Pinpoint the cell where the given text exists, returning its [X, Y] midpoint coordinate. 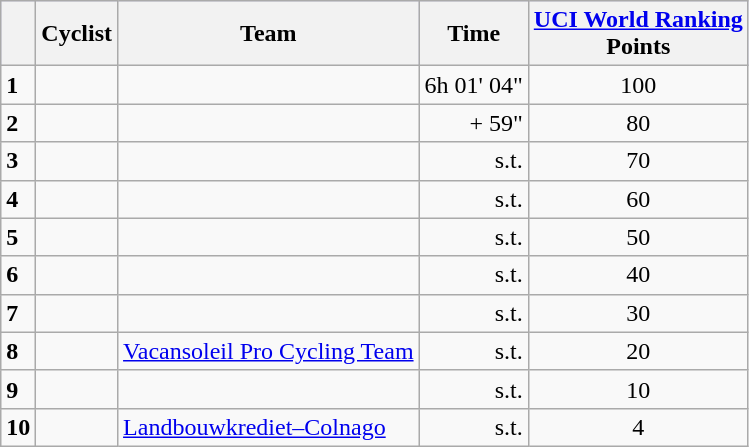
2 [18, 123]
8 [18, 351]
20 [638, 351]
70 [638, 161]
1 [18, 85]
Cyclist [77, 34]
+ 59" [474, 123]
60 [638, 199]
5 [18, 237]
Time [474, 34]
80 [638, 123]
40 [638, 275]
30 [638, 313]
100 [638, 85]
9 [18, 389]
7 [18, 313]
UCI World RankingPoints [638, 34]
Vacansoleil Pro Cycling Team [269, 351]
3 [18, 161]
Team [269, 34]
Landbouwkrediet–Colnago [269, 427]
6h 01' 04" [474, 85]
6 [18, 275]
50 [638, 237]
